From the cell containing the given text, extract its center point as [X, Y] coordinate. 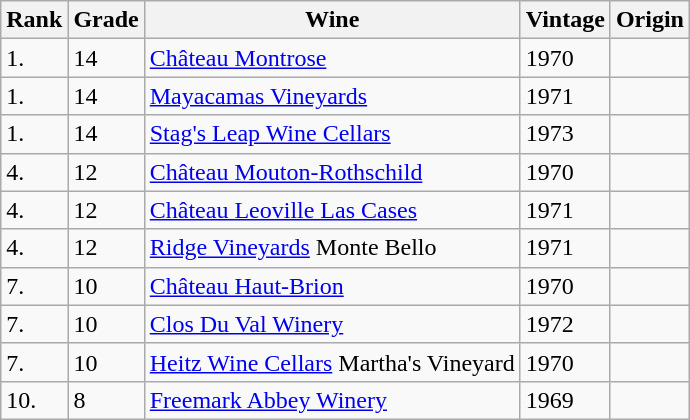
Stag's Leap Wine Cellars [332, 134]
Wine [332, 20]
Rank [34, 20]
Ridge Vineyards Monte Bello [332, 248]
Château Leoville Las Cases [332, 210]
10. [34, 400]
8 [106, 400]
Mayacamas Vineyards [332, 96]
Château Haut-Brion [332, 286]
Heitz Wine Cellars Martha's Vineyard [332, 362]
Grade [106, 20]
Vintage [565, 20]
Freemark Abbey Winery [332, 400]
Château Montrose [332, 58]
Clos Du Val Winery [332, 324]
Origin [650, 20]
1973 [565, 134]
1972 [565, 324]
1969 [565, 400]
Château Mouton-Rothschild [332, 172]
